Return (x, y) of the center of cell containing provided text 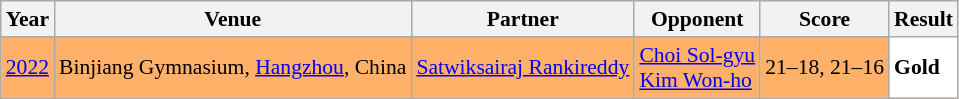
Score (824, 19)
Gold (924, 68)
Year (28, 19)
2022 (28, 68)
Satwiksairaj Rankireddy (522, 68)
Result (924, 19)
Venue (232, 19)
Partner (522, 19)
Choi Sol-gyu Kim Won-ho (697, 68)
21–18, 21–16 (824, 68)
Binjiang Gymnasium, Hangzhou, China (232, 68)
Opponent (697, 19)
